Scan for the cell matching the given text and deliver its (X, Y) coordinate at center. 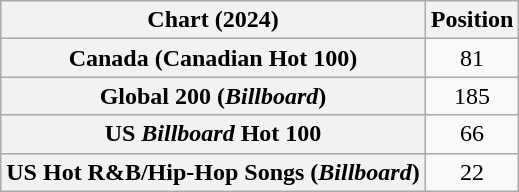
US Hot R&B/Hip-Hop Songs (Billboard) (213, 172)
Canada (Canadian Hot 100) (213, 58)
81 (472, 58)
Global 200 (Billboard) (213, 96)
US Billboard Hot 100 (213, 134)
Chart (2024) (213, 20)
22 (472, 172)
185 (472, 96)
66 (472, 134)
Position (472, 20)
